Detect which cell encompasses the target text, then output its [X, Y] center coordinate. 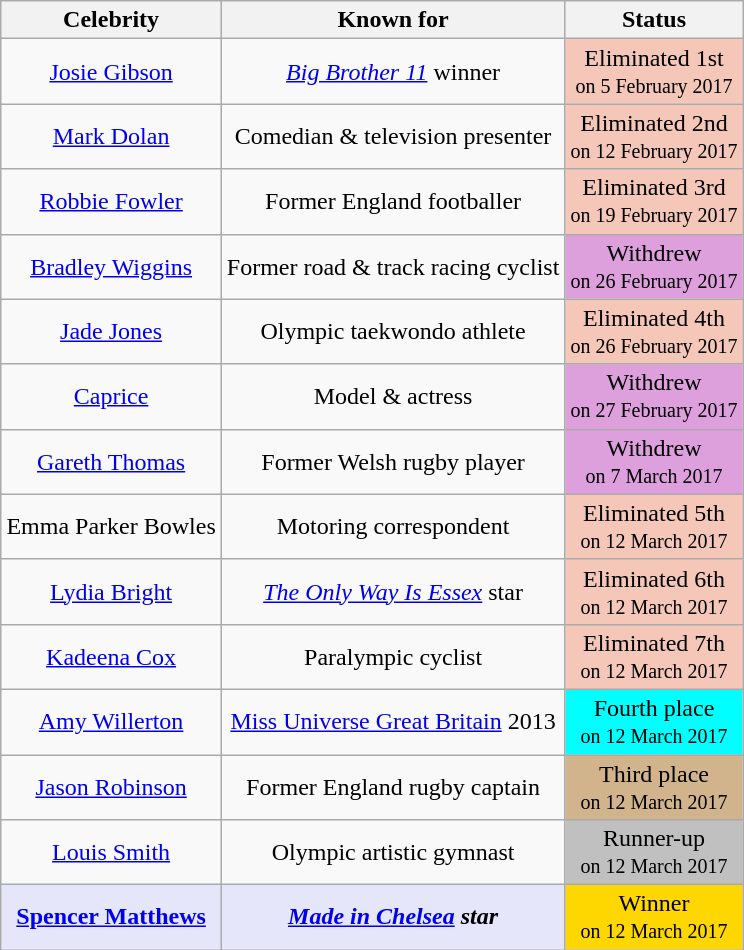
Eliminated 1ston 5 February 2017 [654, 72]
Eliminated 4thon 26 February 2017 [654, 332]
Withdrewon 26 February 2017 [654, 266]
Kadeena Cox [111, 656]
Eliminated 5thon 12 March 2017 [654, 526]
Lydia Bright [111, 592]
Former England footballer [393, 202]
Former England rugby captain [393, 786]
Gareth Thomas [111, 462]
Withdrewon 7 March 2017 [654, 462]
Eliminated 7thon 12 March 2017 [654, 656]
Former road & track racing cyclist [393, 266]
Comedian & television presenter [393, 136]
Known for [393, 20]
Bradley Wiggins [111, 266]
Eliminated 3rdon 19 February 2017 [654, 202]
Paralympic cyclist [393, 656]
Winneron 12 March 2017 [654, 918]
Caprice [111, 396]
Eliminated 6thon 12 March 2017 [654, 592]
Runner-upon 12 March 2017 [654, 852]
Robbie Fowler [111, 202]
Olympic taekwondo athlete [393, 332]
Louis Smith [111, 852]
Celebrity [111, 20]
Eliminated 2ndon 12 February 2017 [654, 136]
Former Welsh rugby player [393, 462]
Amy Willerton [111, 722]
The Only Way Is Essex star [393, 592]
Spencer Matthews [111, 918]
Mark Dolan [111, 136]
Motoring correspondent [393, 526]
Model & actress [393, 396]
Miss Universe Great Britain 2013 [393, 722]
Big Brother 11 winner [393, 72]
Emma Parker Bowles [111, 526]
Jason Robinson [111, 786]
Jade Jones [111, 332]
Josie Gibson [111, 72]
Third placeon 12 March 2017 [654, 786]
Made in Chelsea star [393, 918]
Olympic artistic gymnast [393, 852]
Withdrewon 27 February 2017 [654, 396]
Fourth placeon 12 March 2017 [654, 722]
Status [654, 20]
